Output the [x, y] coordinate of the center of the cell containing the given text.  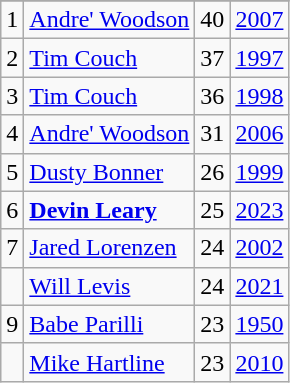
1997 [260, 58]
2021 [260, 286]
Dusty Bonner [110, 172]
4 [12, 134]
Devin Leary [110, 210]
9 [12, 324]
25 [212, 210]
6 [12, 210]
31 [212, 134]
Mike Hartline [110, 362]
2023 [260, 210]
Will Levis [110, 286]
36 [212, 96]
37 [212, 58]
26 [212, 172]
2 [12, 58]
Jared Lorenzen [110, 248]
Babe Parilli [110, 324]
2007 [260, 20]
5 [12, 172]
1950 [260, 324]
1998 [260, 96]
7 [12, 248]
3 [12, 96]
2002 [260, 248]
1 [12, 20]
1999 [260, 172]
40 [212, 20]
2006 [260, 134]
2010 [260, 362]
